From the cell containing the given text, extract its center point as [X, Y] coordinate. 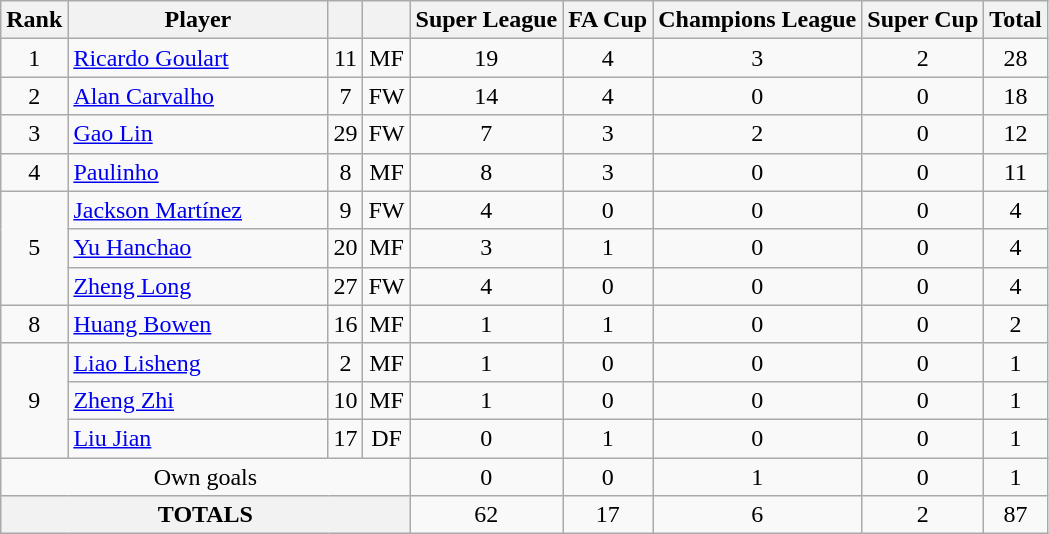
Super League [486, 20]
Paulinho [198, 172]
62 [486, 515]
12 [1016, 134]
28 [1016, 58]
Huang Bowen [198, 324]
14 [486, 96]
Liao Lisheng [198, 362]
18 [1016, 96]
Own goals [206, 477]
Liu Jian [198, 438]
Champions League [758, 20]
Ricardo Goulart [198, 58]
Total [1016, 20]
6 [758, 515]
Zheng Zhi [198, 400]
TOTALS [206, 515]
Rank [34, 20]
5 [34, 248]
Zheng Long [198, 286]
10 [346, 400]
16 [346, 324]
Alan Carvalho [198, 96]
Player [198, 20]
DF [386, 438]
29 [346, 134]
27 [346, 286]
Gao Lin [198, 134]
20 [346, 248]
Jackson Martínez [198, 210]
Super Cup [923, 20]
87 [1016, 515]
Yu Hanchao [198, 248]
19 [486, 58]
FA Cup [608, 20]
